For the text-containing cell, return its midpoint in [x, y] coordinate format. 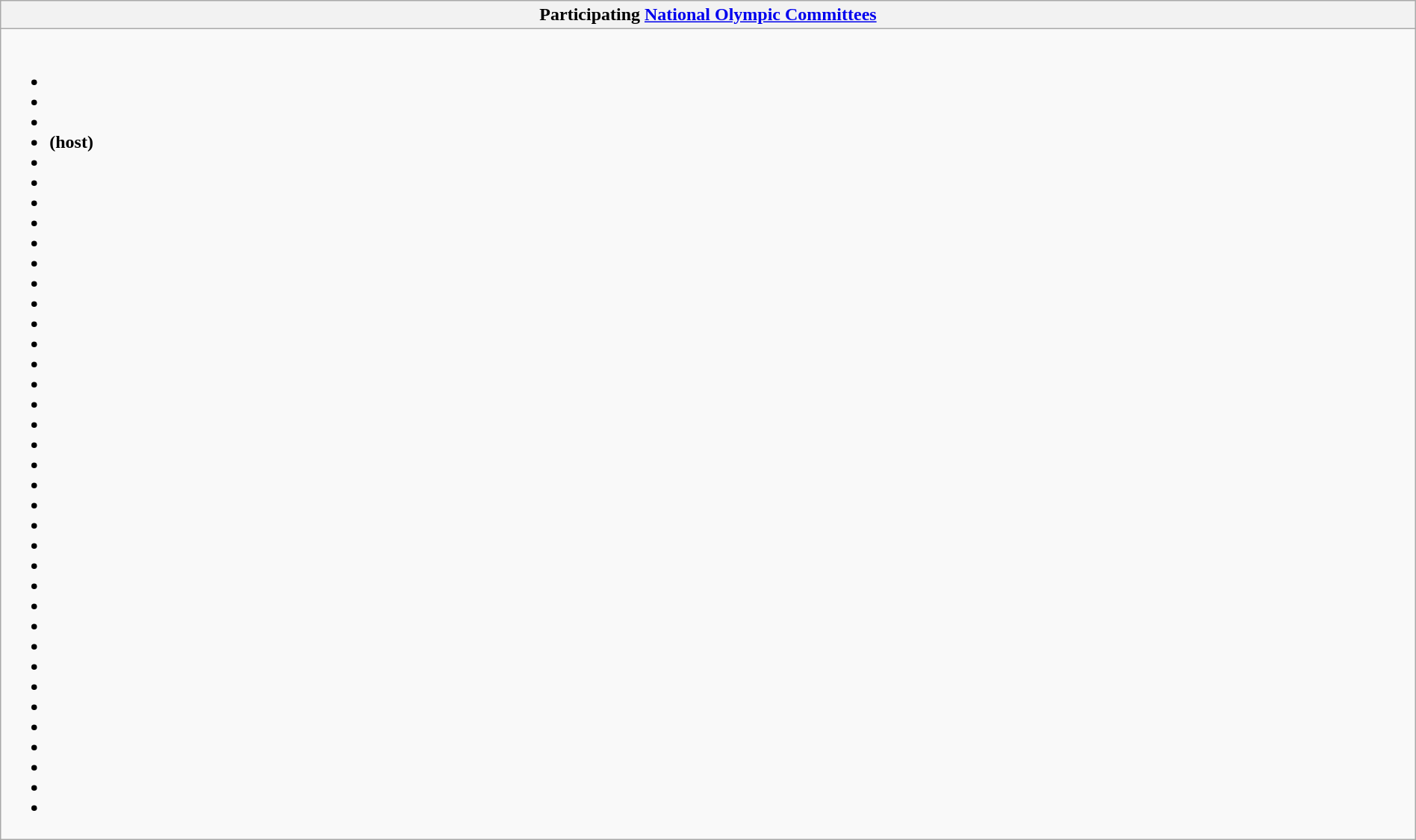
Participating National Olympic Committees [708, 15]
(host) [708, 435]
